Output the (x, y) coordinate of the center of the cell containing the given text.  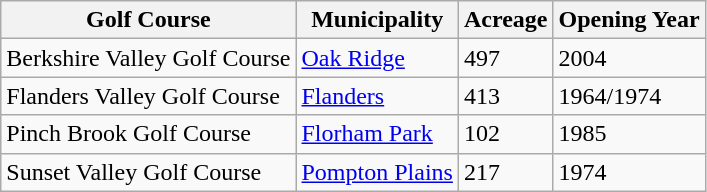
Sunset Valley Golf Course (148, 172)
Municipality (377, 20)
Flanders (377, 96)
Flanders Valley Golf Course (148, 96)
1985 (629, 134)
Pinch Brook Golf Course (148, 134)
Berkshire Valley Golf Course (148, 58)
2004 (629, 58)
Florham Park (377, 134)
1974 (629, 172)
Acreage (506, 20)
Pompton Plains (377, 172)
Golf Course (148, 20)
Opening Year (629, 20)
Oak Ridge (377, 58)
217 (506, 172)
1964/1974 (629, 96)
102 (506, 134)
497 (506, 58)
413 (506, 96)
